Identify which cell holds the provided text, then report its (X, Y) central coordinate. 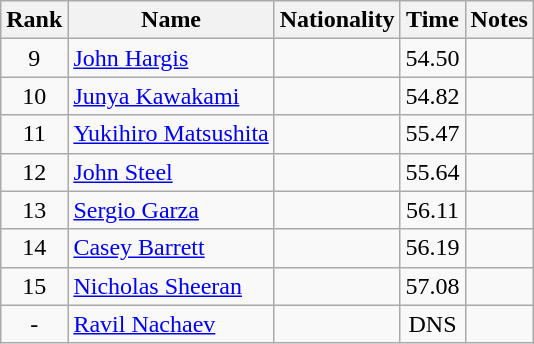
Casey Barrett (171, 248)
54.50 (432, 58)
Yukihiro Matsushita (171, 134)
Name (171, 20)
9 (34, 58)
56.11 (432, 210)
Nationality (337, 20)
13 (34, 210)
12 (34, 172)
- (34, 324)
54.82 (432, 96)
DNS (432, 324)
John Steel (171, 172)
15 (34, 286)
56.19 (432, 248)
Rank (34, 20)
11 (34, 134)
57.08 (432, 286)
Nicholas Sheeran (171, 286)
Junya Kawakami (171, 96)
55.47 (432, 134)
10 (34, 96)
Ravil Nachaev (171, 324)
55.64 (432, 172)
John Hargis (171, 58)
14 (34, 248)
Notes (499, 20)
Sergio Garza (171, 210)
Time (432, 20)
